From the cell containing the given text, extract its center point as (x, y) coordinate. 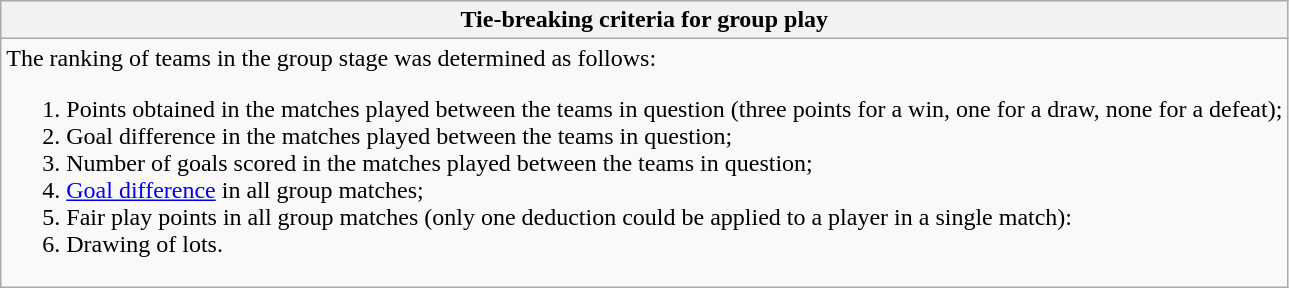
Tie-breaking criteria for group play (644, 20)
